From the cell containing the given text, extract its center point as [X, Y] coordinate. 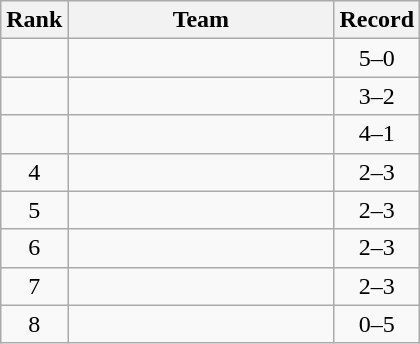
8 [34, 324]
7 [34, 286]
4–1 [377, 134]
Record [377, 20]
0–5 [377, 324]
Rank [34, 20]
5–0 [377, 58]
3–2 [377, 96]
4 [34, 172]
5 [34, 210]
6 [34, 248]
Team [201, 20]
